Identify which cell holds the provided text, then report its (X, Y) central coordinate. 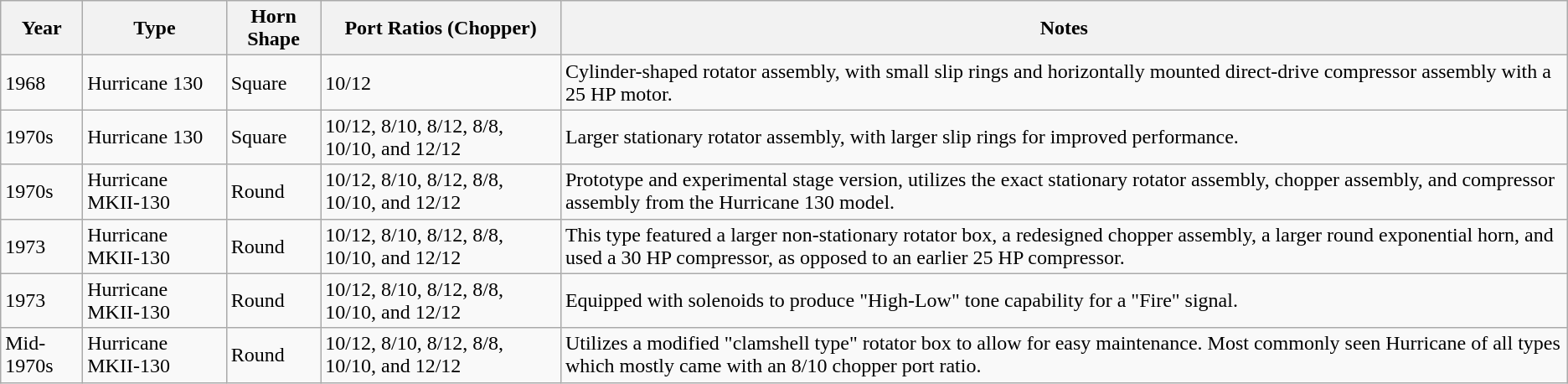
Equipped with solenoids to produce "High-Low" tone capability for a "Fire" signal. (1064, 300)
Cylinder-shaped rotator assembly, with small slip rings and horizontally mounted direct-drive compressor assembly with a 25 HP motor. (1064, 82)
Type (154, 29)
Year (42, 29)
Port Ratios (Chopper) (441, 29)
Larger stationary rotator assembly, with larger slip rings for improved performance. (1064, 138)
Notes (1064, 29)
Horn Shape (273, 29)
1968 (42, 82)
10/12 (441, 82)
Mid-1970s (42, 355)
